Determine the (x, y) coordinate at the center of the cell enclosing the given text.  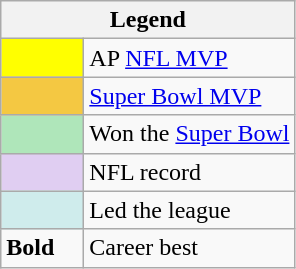
Super Bowl MVP (190, 96)
Legend (148, 20)
Bold (42, 248)
Led the league (190, 210)
AP NFL MVP (190, 58)
Career best (190, 248)
Won the Super Bowl (190, 134)
NFL record (190, 172)
